Scan for the cell matching the given text and deliver its (X, Y) coordinate at center. 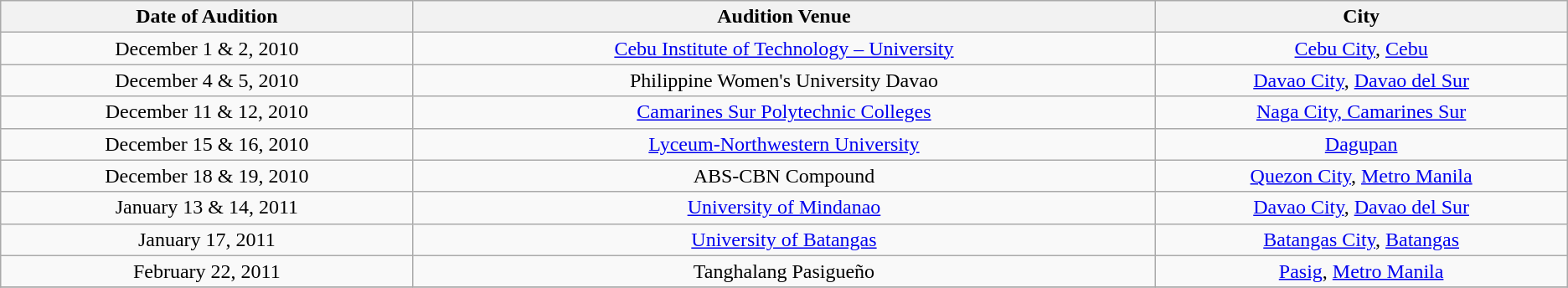
January 13 & 14, 2011 (207, 208)
University of Mindanao (784, 208)
Cebu City, Cebu (1361, 49)
Cebu Institute of Technology – University (784, 49)
Camarines Sur Polytechnic Colleges (784, 112)
Lyceum-Northwestern University (784, 144)
January 17, 2011 (207, 239)
Batangas City, Batangas (1361, 239)
Tanghalang Pasigueño (784, 271)
December 18 & 19, 2010 (207, 176)
Audition Venue (784, 17)
University of Batangas (784, 239)
ABS-CBN Compound (784, 176)
December 1 & 2, 2010 (207, 49)
February 22, 2011 (207, 271)
December 11 & 12, 2010 (207, 112)
Dagupan (1361, 144)
City (1361, 17)
Date of Audition (207, 17)
Naga City, Camarines Sur (1361, 112)
Quezon City, Metro Manila (1361, 176)
December 15 & 16, 2010 (207, 144)
Philippine Women's University Davao (784, 80)
December 4 & 5, 2010 (207, 80)
Pasig, Metro Manila (1361, 271)
